Identify which cell holds the provided text, then report its [X, Y] central coordinate. 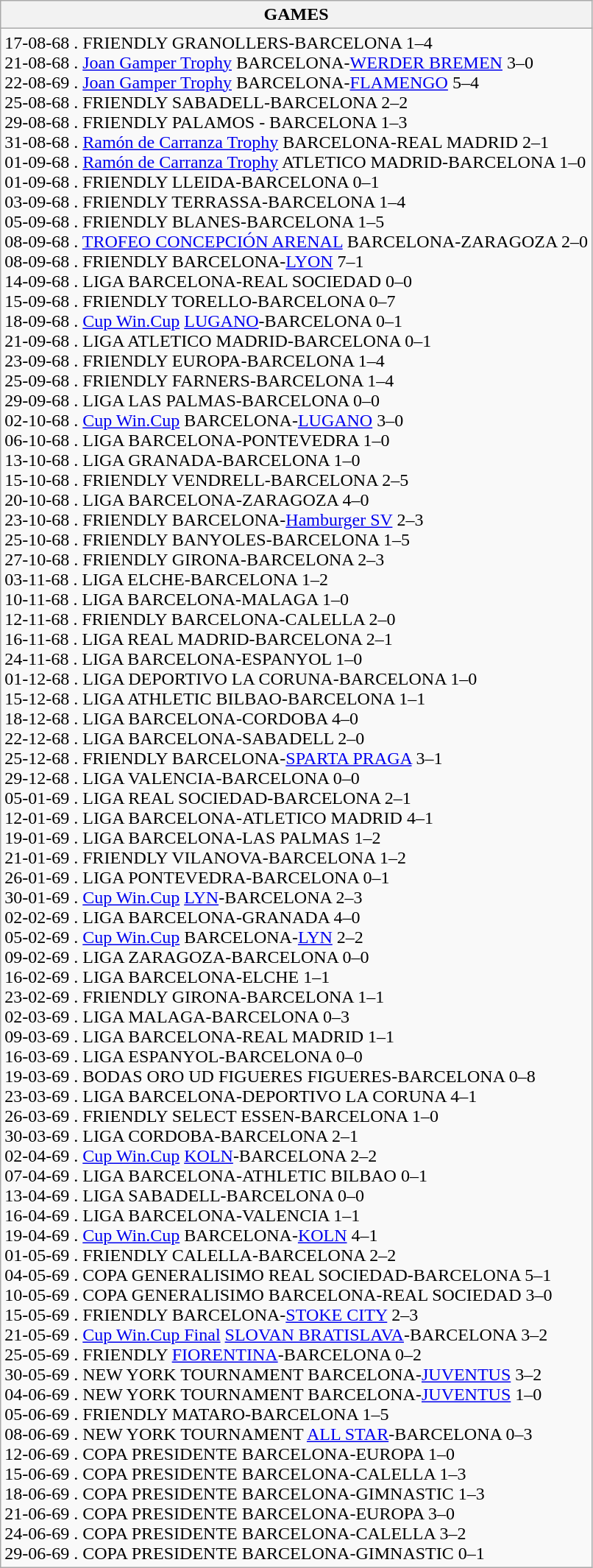
GAMES [296, 15]
